From the cell containing the given text, extract its center point as (X, Y) coordinate. 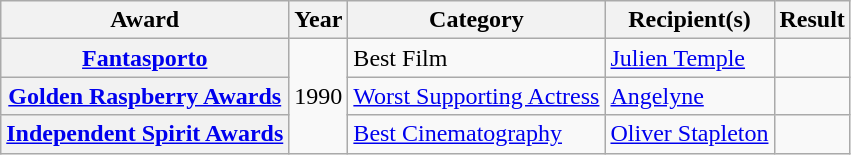
Angelyne (690, 96)
Best Film (476, 58)
Golden Raspberry Awards (145, 96)
Julien Temple (690, 58)
Best Cinematography (476, 134)
Result (812, 20)
Fantasporto (145, 58)
Independent Spirit Awards (145, 134)
Recipient(s) (690, 20)
1990 (318, 96)
Award (145, 20)
Oliver Stapleton (690, 134)
Worst Supporting Actress (476, 96)
Year (318, 20)
Category (476, 20)
